Return the (X, Y) coordinate for the center point of the cell that contains the specified text.  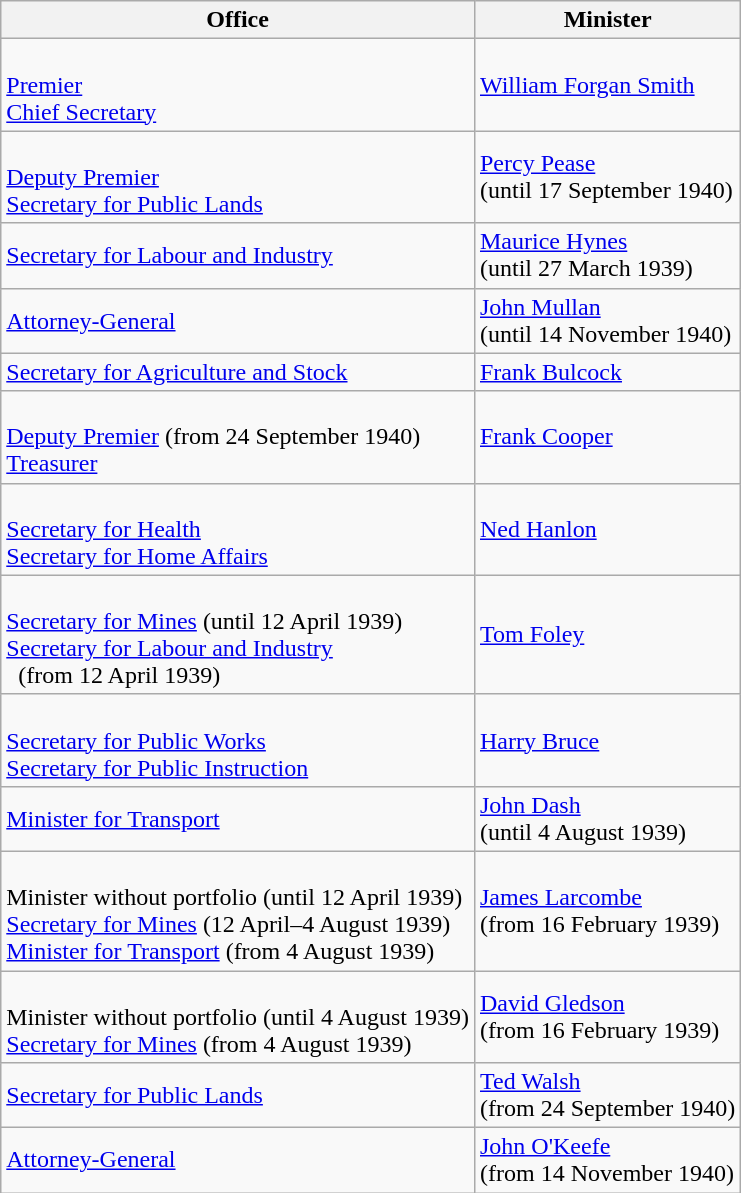
Tom Foley (607, 634)
William Forgan Smith (607, 85)
Premier Chief Secretary (238, 85)
John Dash(until 4 August 1939) (607, 818)
Minister without portfolio (until 12 April 1939) Secretary for Mines (12 April–4 August 1939) Minister for Transport (from 4 August 1939) (238, 910)
James Larcombe(from 16 February 1939) (607, 910)
John O'Keefe(from 14 November 1940) (607, 1160)
Harry Bruce (607, 740)
Deputy Premier Secretary for Public Lands (238, 177)
Secretary for Public Lands (238, 1096)
Ted Walsh(from 24 September 1940) (607, 1096)
David Gledson(from 16 February 1939) (607, 1016)
Ned Hanlon (607, 529)
Minister without portfolio (until 4 August 1939) Secretary for Mines (from 4 August 1939) (238, 1016)
Maurice Hynes(until 27 March 1939) (607, 256)
Frank Bulcock (607, 372)
John Mullan(until 14 November 1940) (607, 320)
Percy Pease(until 17 September 1940) (607, 177)
Secretary for Agriculture and Stock (238, 372)
Office (238, 20)
Deputy Premier (from 24 September 1940) Treasurer (238, 437)
Minister (607, 20)
Minister for Transport (238, 818)
Frank Cooper (607, 437)
Secretary for Mines (until 12 April 1939) Secretary for Labour and Industry (from 12 April 1939) (238, 634)
Secretary for Labour and Industry (238, 256)
Secretary for Health Secretary for Home Affairs (238, 529)
Secretary for Public Works Secretary for Public Instruction (238, 740)
